Scan for the cell matching the given text and deliver its [X, Y] coordinate at center. 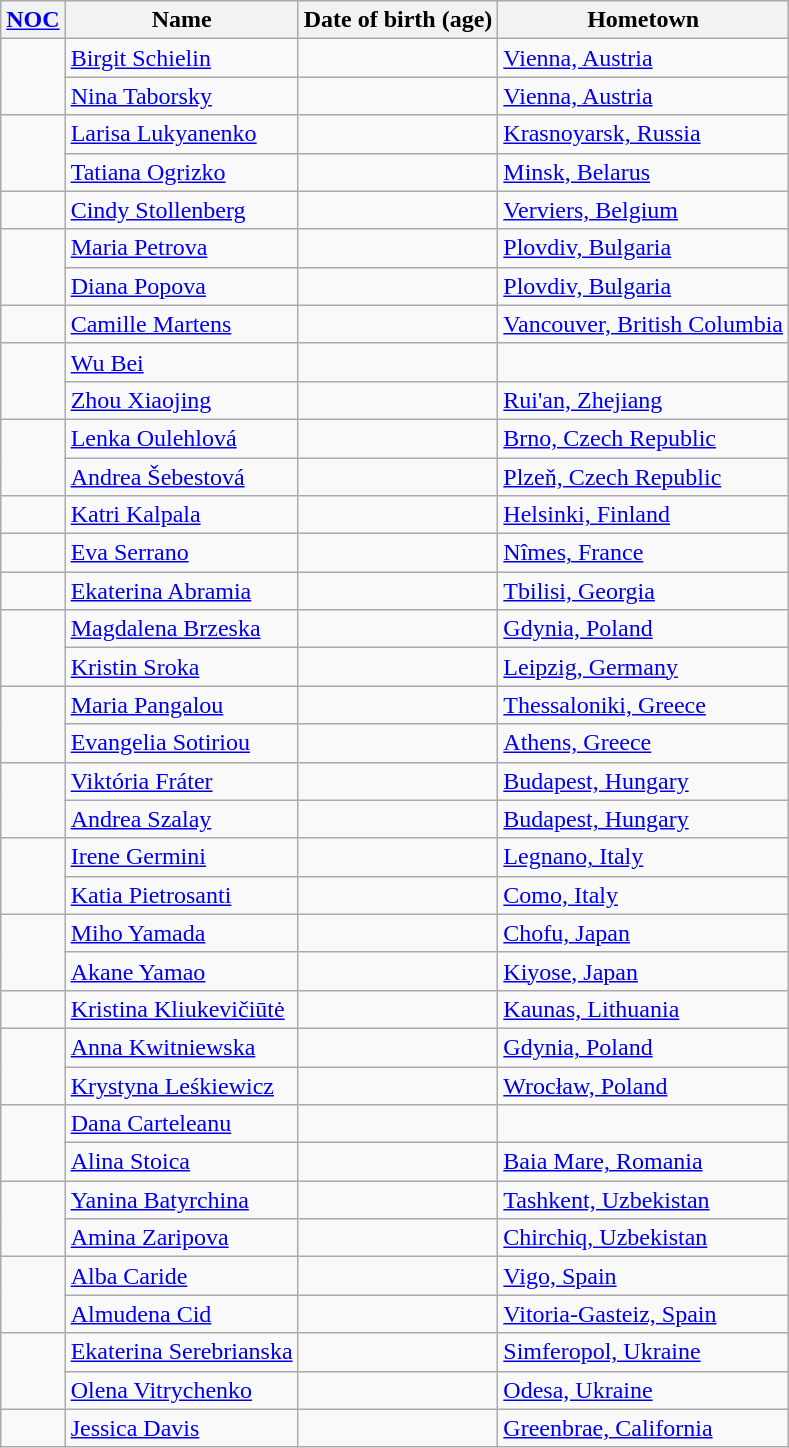
Andrea Szalay [182, 819]
Diana Popova [182, 286]
Olena Vitrychenko [182, 1390]
Brno, Czech Republic [644, 438]
Zhou Xiaojing [182, 400]
Krystyna Leśkiewicz [182, 1085]
Magdalena Brzeska [182, 629]
Kaunas, Lithuania [644, 1009]
Odesa, Ukraine [644, 1390]
Tashkent, Uzbekistan [644, 1200]
Viktória Fráter [182, 781]
Name [182, 20]
Verviers, Belgium [644, 210]
Legnano, Italy [644, 857]
Camille Martens [182, 324]
Tatiana Ogrizko [182, 172]
Plzeň, Czech Republic [644, 477]
Kiyose, Japan [644, 971]
Vitoria-Gasteiz, Spain [644, 1314]
Nîmes, France [644, 553]
Andrea Šebestová [182, 477]
Wu Bei [182, 362]
Eva Serrano [182, 553]
Jessica Davis [182, 1428]
Maria Petrova [182, 248]
Tbilisi, Georgia [644, 591]
Kristina Kliukevičiūtė [182, 1009]
Chirchiq, Uzbekistan [644, 1238]
Chofu, Japan [644, 933]
Maria Pangalou [182, 705]
Wrocław, Poland [644, 1085]
Ekaterina Serebrianska [182, 1352]
Kristin Sroka [182, 667]
Alina Stoica [182, 1162]
Como, Italy [644, 895]
Vigo, Spain [644, 1276]
Miho Yamada [182, 933]
Dana Carteleanu [182, 1124]
Nina Taborsky [182, 96]
Baia Mare, Romania [644, 1162]
Rui'an, Zhejiang [644, 400]
Evangelia Sotiriou [182, 743]
Irene Germini [182, 857]
Krasnoyarsk, Russia [644, 134]
Simferopol, Ukraine [644, 1352]
Leipzig, Germany [644, 667]
Katia Pietrosanti [182, 895]
Cindy Stollenberg [182, 210]
Almudena Cid [182, 1314]
Date of birth (age) [398, 20]
Hometown [644, 20]
Athens, Greece [644, 743]
Yanina Batyrchina [182, 1200]
Vancouver, British Columbia [644, 324]
Alba Caride [182, 1276]
Amina Zaripova [182, 1238]
Ekaterina Abramia [182, 591]
Greenbrae, California [644, 1428]
Katri Kalpala [182, 515]
Anna Kwitniewska [182, 1047]
Larisa Lukyanenko [182, 134]
Akane Yamao [182, 971]
Thessaloniki, Greece [644, 705]
Minsk, Belarus [644, 172]
Lenka Oulehlová [182, 438]
Birgit Schielin [182, 58]
Helsinki, Finland [644, 515]
NOC [33, 20]
